Output the (x, y) coordinate of the center of the cell containing the given text.  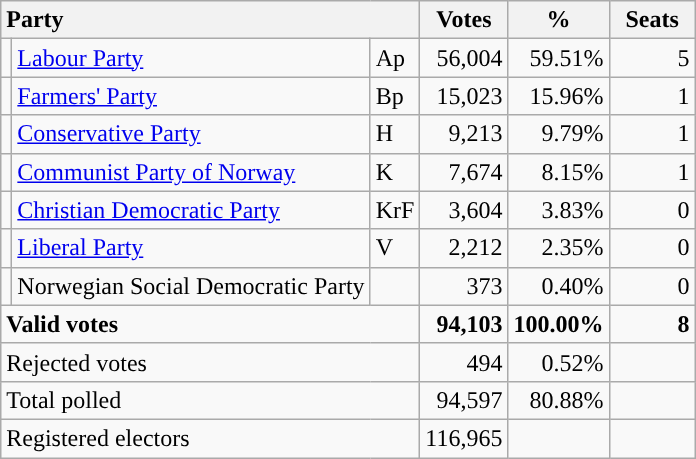
V (395, 248)
Seats (652, 20)
8 (652, 324)
% (558, 20)
3,604 (464, 210)
Total polled (210, 400)
Registered electors (210, 438)
Communist Party of Norway (191, 172)
K (395, 172)
15,023 (464, 96)
Liberal Party (191, 248)
373 (464, 286)
3.83% (558, 210)
Labour Party (191, 58)
Rejected votes (210, 362)
KrF (395, 210)
Norwegian Social Democratic Party (191, 286)
0.40% (558, 286)
Christian Democratic Party (191, 210)
H (395, 134)
Ap (395, 58)
2,212 (464, 248)
94,597 (464, 400)
Bp (395, 96)
2.35% (558, 248)
Party (210, 20)
59.51% (558, 58)
Votes (464, 20)
80.88% (558, 400)
8.15% (558, 172)
5 (652, 58)
56,004 (464, 58)
Conservative Party (191, 134)
Valid votes (210, 324)
0.52% (558, 362)
116,965 (464, 438)
9,213 (464, 134)
Farmers' Party (191, 96)
100.00% (558, 324)
7,674 (464, 172)
15.96% (558, 96)
494 (464, 362)
94,103 (464, 324)
9.79% (558, 134)
